Scan for the cell matching the given text and deliver its (X, Y) coordinate at center. 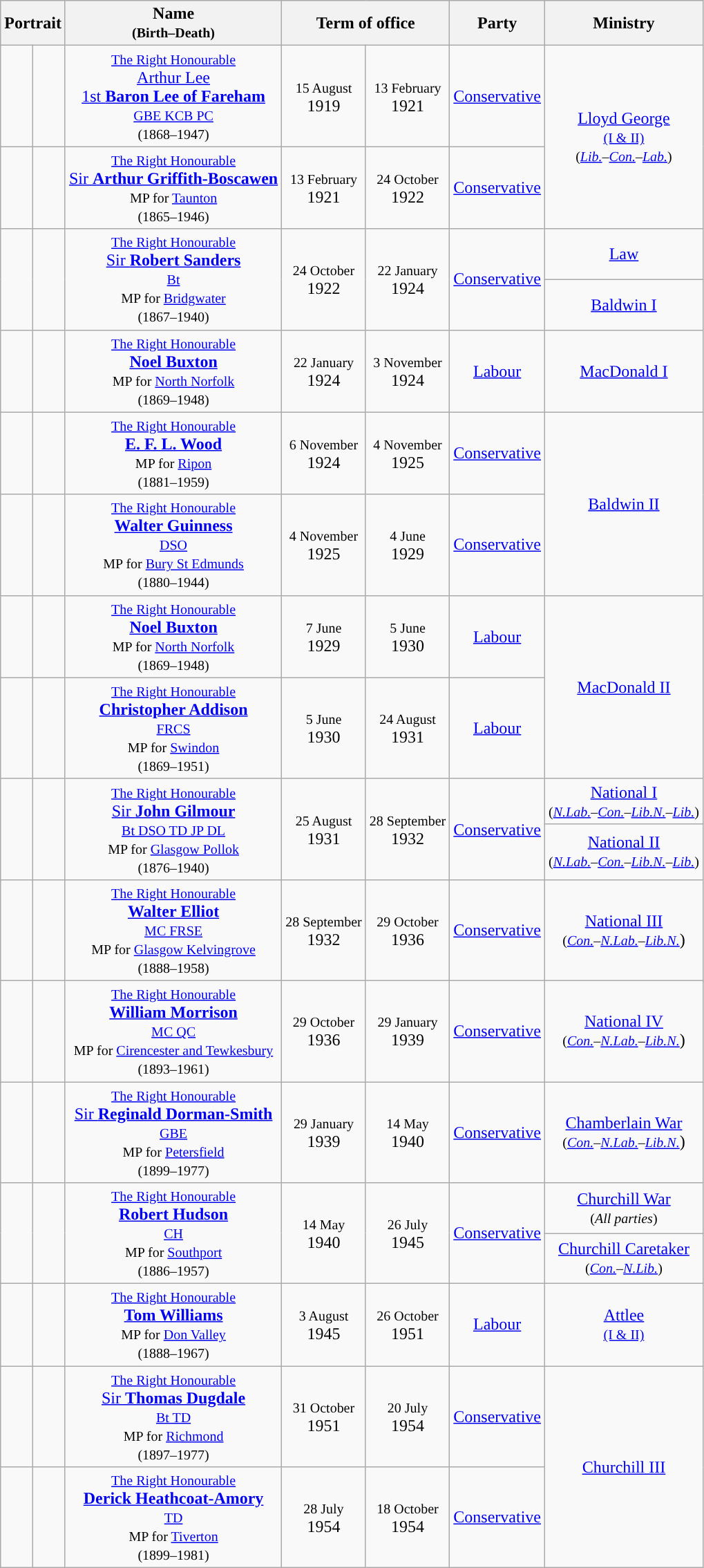
MacDonald I (623, 371)
Lloyd George(I & II)(Lib.–Con.–Lab.) (623, 137)
Churchill Caretaker(Con.–N.Lib.) (623, 1258)
Law (623, 254)
National I(N.Lab.–Con.–Lib.N.–Lib.) (623, 801)
25 August1931 (324, 829)
The Right HonourableSir Thomas DugdaleBt TDMP for Richmond(1897–1977) (173, 1417)
Baldwin I (623, 304)
National III(Con.–N.Lab.–Lib.N.) (623, 930)
MacDonald II (623, 687)
The Right HonourableE. F. L. WoodMP for Ripon(1881–1959) (173, 454)
The Right HonourableSir John GilmourBt DSO TD JP DLMP for Glasgow Pollok(1876–1940) (173, 829)
The Right HonourableSir Robert SandersBtMP for Bridgwater(1867–1940) (173, 279)
6 November1924 (324, 454)
The Right HonourableWilliam MorrisonMC QCMP for Cirencester and Tewkesbury(1893–1961) (173, 1031)
The Right HonourableWalter ElliotMC FRSEMP for Glasgow Kelvingrove(1888–1958) (173, 930)
The Right HonourableRobert HudsonCHMP for Southport(1886–1957) (173, 1233)
Ministry (623, 24)
The Right HonourableArthur Lee1st Baron Lee of FarehamGBE KCB PC(1868–1947) (173, 96)
National IV(Con.–N.Lab.–Lib.N.) (623, 1031)
20 July1954 (408, 1417)
The Right HonourableWalter GuinnessDSOMP for Bury St Edmunds(1880–1944) (173, 545)
4 June1929 (408, 545)
18 October1954 (408, 1518)
The Right HonourableSir Arthur Griffith-BoscawenMP for Taunton(1865–1946) (173, 188)
31 October1951 (324, 1417)
Chamberlain War(Con.–N.Lab.–Lib.N.) (623, 1132)
28 July1954 (324, 1518)
Attlee(I & II) (623, 1325)
7 June1929 (324, 636)
The Right HonourableChristopher AddisonFRCSMP for Swindon(1869–1951) (173, 728)
The Right HonourableDerick Heathcoat-AmoryTDMP for Tiverton(1899–1981) (173, 1518)
Churchill War(All parties) (623, 1208)
Term of office (366, 24)
National II(N.Lab.–Con.–Lib.N.–Lib.) (623, 852)
The Right HonourableTom WilliamsMP for Don Valley(1888–1967) (173, 1325)
24 August1931 (408, 728)
26 October1951 (408, 1325)
Baldwin II (623, 503)
The Right HonourableSir Reginald Dorman-SmithGBEMP for Petersfield(1899–1977) (173, 1132)
3 August1945 (324, 1325)
15 August1919 (324, 96)
26 July1945 (408, 1233)
Name(Birth–Death) (173, 24)
Churchill III (623, 1467)
Portrait (33, 24)
3 November1924 (408, 371)
Party (497, 24)
